Detect which cell encompasses the target text, then output its (X, Y) center coordinate. 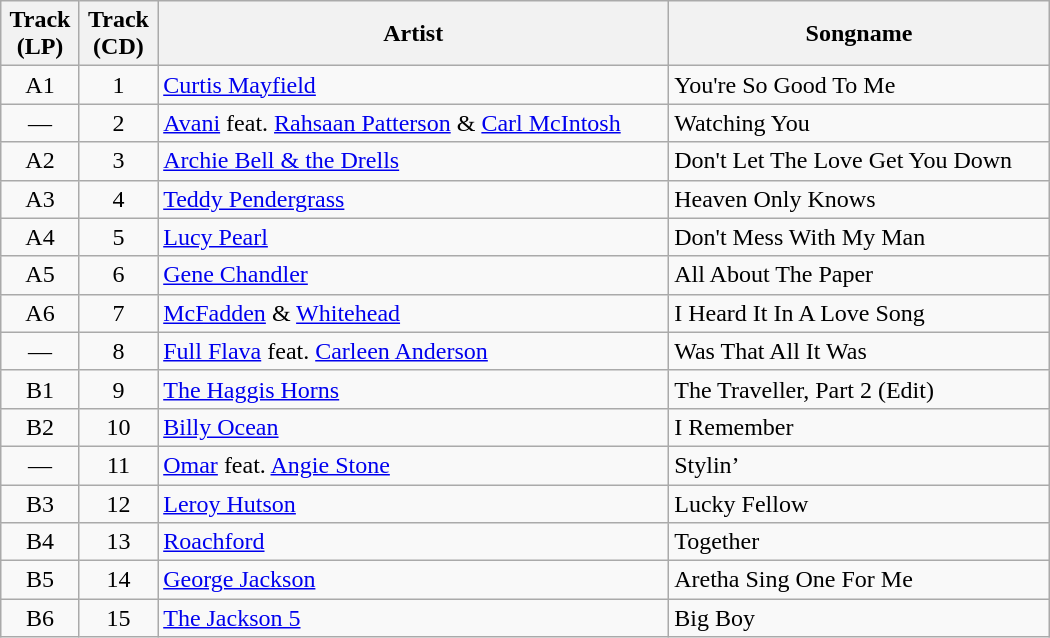
Don't Mess With My Man (860, 237)
Was That All It Was (860, 351)
A4 (40, 237)
7 (118, 313)
A3 (40, 199)
I Remember (860, 427)
Track(CD) (118, 34)
Billy Ocean (414, 427)
10 (118, 427)
Track(LP) (40, 34)
3 (118, 161)
Aretha Sing One For Me (860, 580)
I Heard It In A Love Song (860, 313)
Roachford (414, 542)
Big Boy (860, 618)
Teddy Pendergrass (414, 199)
A5 (40, 275)
B4 (40, 542)
The Traveller, Part 2 (Edit) (860, 389)
14 (118, 580)
Avani feat. Rahsaan Patterson & Carl McIntosh (414, 123)
The Jackson 5 (414, 618)
8 (118, 351)
Curtis Mayfield (414, 85)
B5 (40, 580)
9 (118, 389)
Songname (860, 34)
Artist (414, 34)
A1 (40, 85)
A2 (40, 161)
Watching You (860, 123)
13 (118, 542)
Gene Chandler (414, 275)
15 (118, 618)
6 (118, 275)
Omar feat. Angie Stone (414, 465)
11 (118, 465)
Leroy Hutson (414, 503)
Lucky Fellow (860, 503)
B6 (40, 618)
Stylin’ (860, 465)
McFadden & Whitehead (414, 313)
4 (118, 199)
All About The Paper (860, 275)
Together (860, 542)
The Haggis Horns (414, 389)
Don't Let The Love Get You Down (860, 161)
B3 (40, 503)
Archie Bell & the Drells (414, 161)
Heaven Only Knows (860, 199)
B1 (40, 389)
1 (118, 85)
Full Flava feat. Carleen Anderson (414, 351)
Lucy Pearl (414, 237)
George Jackson (414, 580)
5 (118, 237)
B2 (40, 427)
You're So Good To Me (860, 85)
2 (118, 123)
12 (118, 503)
A6 (40, 313)
